Capture the cell that displays the provided text and extract its (X, Y) central coordinate. 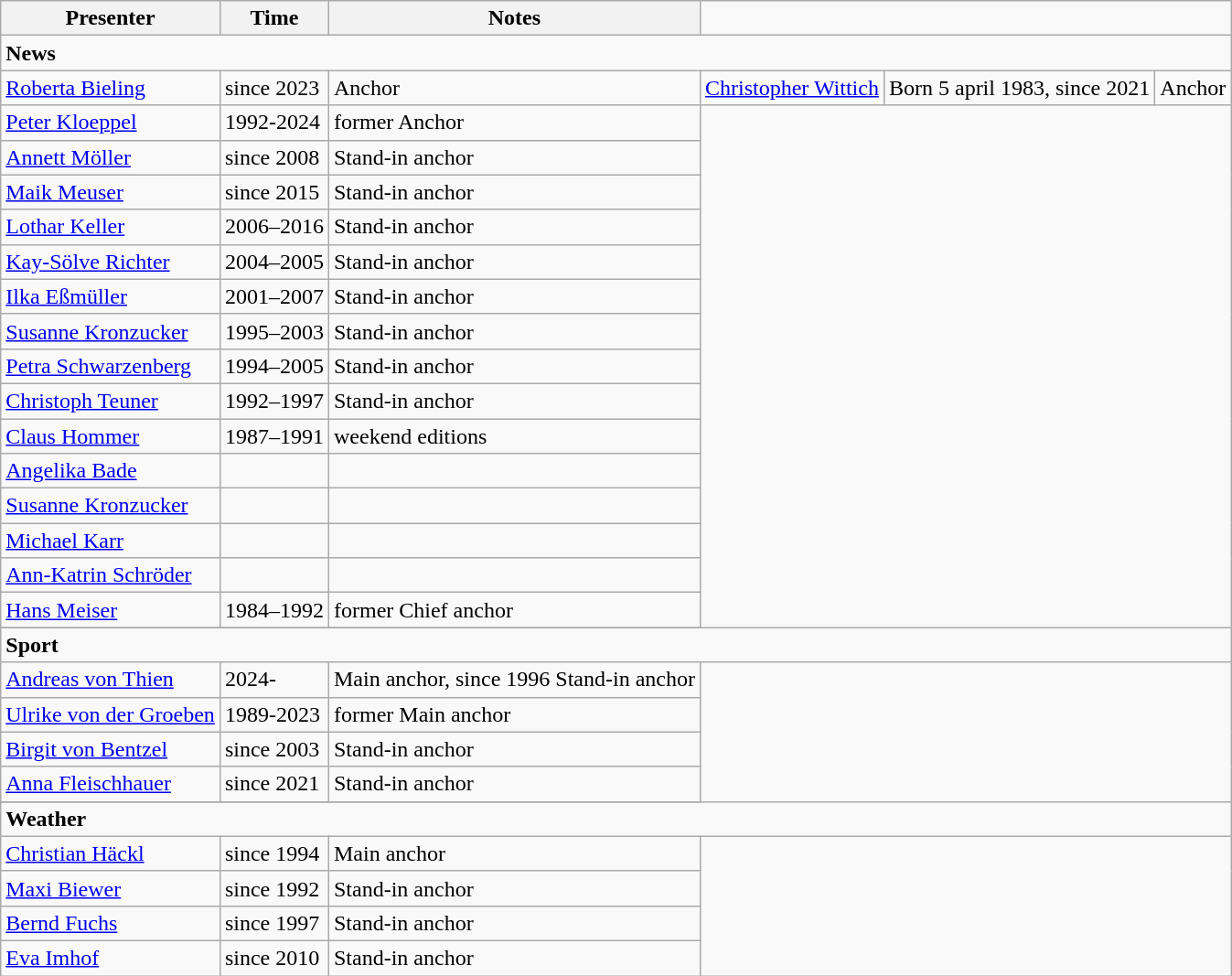
Time (274, 18)
Main anchor, since 1996 Stand-in anchor (514, 680)
since 2008 (274, 157)
since 2010 (274, 958)
1992–1997 (274, 401)
Presenter (111, 18)
2004–2005 (274, 262)
Ann-Katrin Schröder (111, 575)
Bernd Fuchs (111, 923)
Annett Möller (111, 157)
former Anchor (514, 123)
since 1997 (274, 923)
Birgit von Bentzel (111, 749)
since 1992 (274, 888)
Claus Hommer (111, 436)
Maik Meuser (111, 192)
Born 5 april 1983, since 2021 (1019, 88)
Michael Karr (111, 541)
1984–1992 (274, 610)
since 2015 (274, 192)
Angelika Bade (111, 471)
Andreas von Thien (111, 680)
2001–2007 (274, 296)
Eva Imhof (111, 958)
Roberta Bieling (111, 88)
Peter Kloeppel (111, 123)
since 2021 (274, 784)
former Chief anchor (514, 610)
weekend editions (514, 436)
1995–2003 (274, 331)
Hans Meiser (111, 610)
Main anchor (514, 853)
1989-2023 (274, 714)
News (616, 53)
Weather (616, 819)
Christoph Teuner (111, 401)
Anna Fleischhauer (111, 784)
2024- (274, 680)
Lothar Keller (111, 227)
former Main anchor (514, 714)
1987–1991 (274, 436)
2006–2016 (274, 227)
Kay-Sölve Richter (111, 262)
Christian Häckl (111, 853)
1992-2024 (274, 123)
Notes (514, 18)
Ilka Eßmüller (111, 296)
since 2023 (274, 88)
Christopher Wittich (792, 88)
Petra Schwarzenberg (111, 366)
1994–2005 (274, 366)
Ulrike von der Groeben (111, 714)
since 2003 (274, 749)
Sport (616, 645)
since 1994 (274, 853)
Maxi Biewer (111, 888)
